Extract the (x, y) coordinate from the center of the cell holding the provided text.  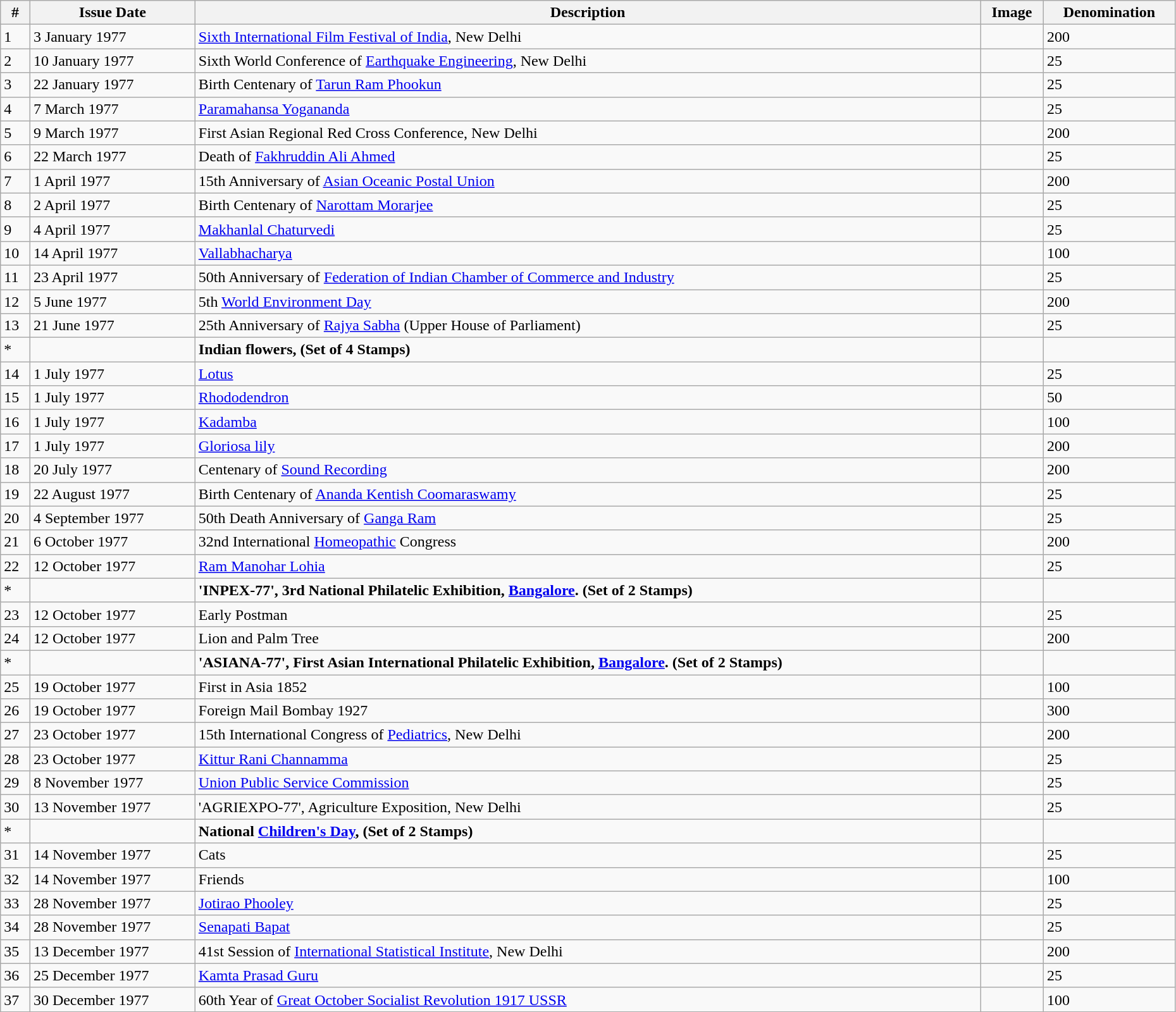
5th World Environment Day (587, 302)
20 (15, 518)
30 December 1977 (113, 999)
'ASIANA-77', First Asian International Philatelic Exhibition, Bangalore. (Set of 2 Stamps) (587, 662)
50th Anniversary of Federation of Indian Chamber of Commerce and Industry (587, 277)
'INPEX-77', 3rd National Philatelic Exhibition, Bangalore. (Set of 2 Stamps) (587, 590)
Early Postman (587, 614)
Lotus (587, 374)
Rhododendron (587, 398)
Issue Date (113, 13)
3 (15, 85)
22 March 1977 (113, 157)
20 July 1977 (113, 470)
Jotirao Phooley (587, 903)
Vallabhacharya (587, 253)
Sixth World Conference of Earthquake Engineering, New Delhi (587, 61)
7 (15, 181)
5 June 1977 (113, 302)
1 April 1977 (113, 181)
12 (15, 302)
Birth Centenary of Narottam Morarjee (587, 205)
60th Year of Great October Socialist Revolution 1917 USSR (587, 999)
4 April 1977 (113, 229)
Friends (587, 879)
34 (15, 927)
13 December 1977 (113, 951)
21 June 1977 (113, 326)
15th Anniversary of Asian Oceanic Postal Union (587, 181)
14 (15, 374)
Lion and Palm Tree (587, 638)
9 (15, 229)
27 (15, 735)
30 (15, 807)
22 August 1977 (113, 494)
35 (15, 951)
22 (15, 566)
25th Anniversary of Rajya Sabha (Upper House of Parliament) (587, 326)
Senapati Bapat (587, 927)
Ram Manohar Lohia (587, 566)
6 (15, 157)
33 (15, 903)
28 (15, 759)
Union Public Service Commission (587, 783)
3 January 1977 (113, 37)
15 (15, 398)
36 (15, 975)
Centenary of Sound Recording (587, 470)
8 November 1977 (113, 783)
Sixth International Film Festival of India, New Delhi (587, 37)
24 (15, 638)
26 (15, 711)
16 (15, 422)
Image (1012, 13)
14 April 1977 (113, 253)
7 March 1977 (113, 109)
4 September 1977 (113, 518)
31 (15, 855)
19 (15, 494)
2 April 1977 (113, 205)
National Children's Day, (Set of 2 Stamps) (587, 831)
Description (587, 13)
First Asian Regional Red Cross Conference, New Delhi (587, 133)
41st Session of International Statistical Institute, New Delhi (587, 951)
29 (15, 783)
50 (1109, 398)
4 (15, 109)
23 (15, 614)
25 December 1977 (113, 975)
6 October 1977 (113, 542)
50th Death Anniversary of Ganga Ram (587, 518)
11 (15, 277)
23 April 1977 (113, 277)
5 (15, 133)
Kadamba (587, 422)
Denomination (1109, 13)
18 (15, 470)
Gloriosa lily (587, 446)
Paramahansa Yogananda (587, 109)
32 (15, 879)
15th International Congress of Pediatrics, New Delhi (587, 735)
Kamta Prasad Guru (587, 975)
Birth Centenary of Tarun Ram Phookun (587, 85)
13 (15, 326)
10 January 1977 (113, 61)
# (15, 13)
1 (15, 37)
Kittur Rani Channamma (587, 759)
First in Asia 1852 (587, 686)
21 (15, 542)
Cats (587, 855)
2 (15, 61)
'AGRIEXPO-77', Agriculture Exposition, New Delhi (587, 807)
37 (15, 999)
32nd International Homeopathic Congress (587, 542)
22 January 1977 (113, 85)
17 (15, 446)
300 (1109, 711)
Indian flowers, (Set of 4 Stamps) (587, 350)
10 (15, 253)
Death of Fakhruddin Ali Ahmed (587, 157)
Makhanlal Chaturvedi (587, 229)
13 November 1977 (113, 807)
Birth Centenary of Ananda Kentish Coomaraswamy (587, 494)
8 (15, 205)
Foreign Mail Bombay 1927 (587, 711)
9 March 1977 (113, 133)
